Find where the given text appears and provide that cell's center as (X, Y) coordinate. 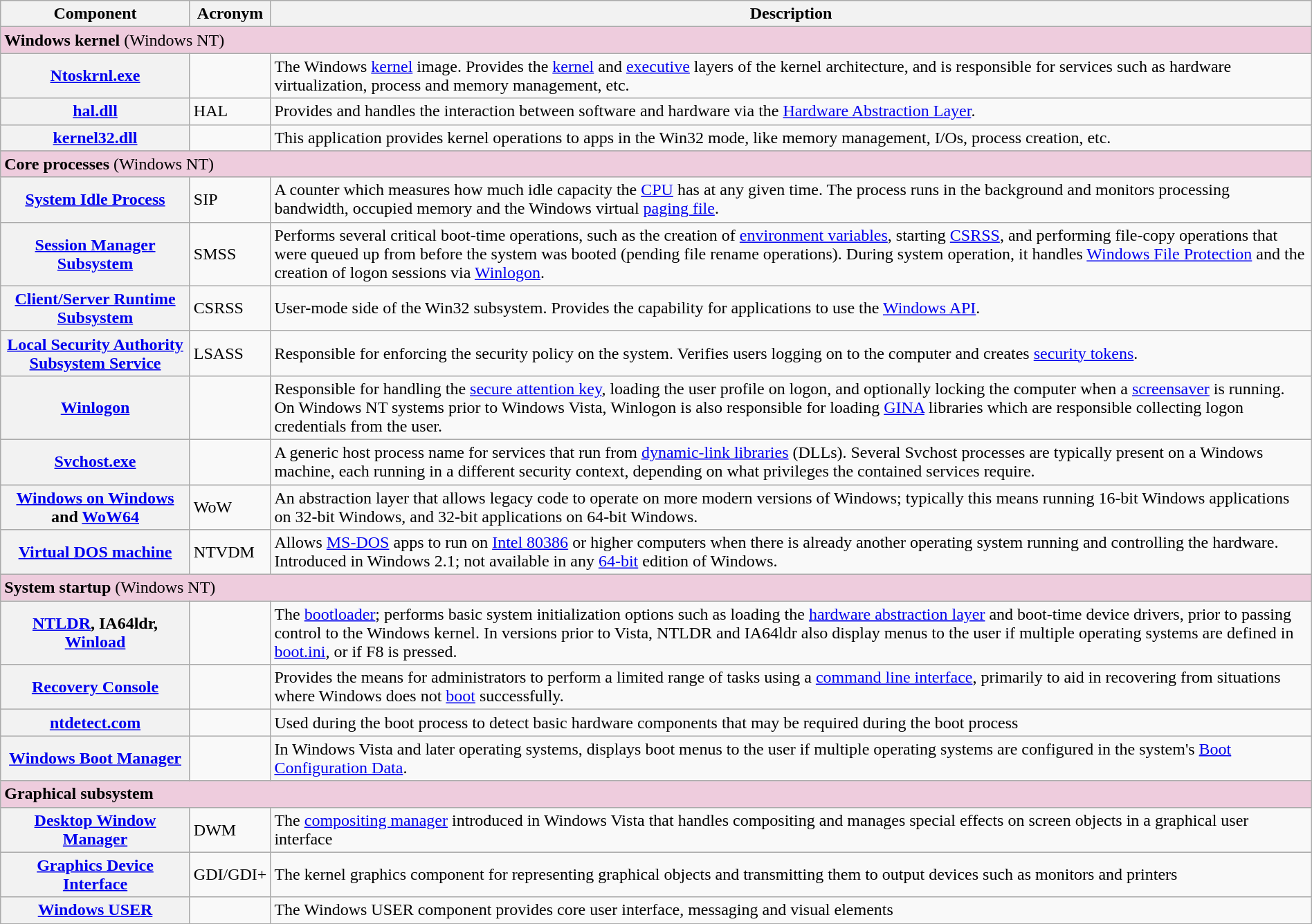
SMSS (230, 254)
CSRSS (230, 308)
Provides and handles the interaction between software and hardware via the Hardware Abstraction Layer. (791, 111)
Session Manager Subsystem (95, 254)
Component (95, 14)
This application provides kernel operations to apps in the Win32 mode, like memory management, I/Os, process creation, etc. (791, 138)
Windows Boot Manager (95, 758)
Windows USER (95, 910)
Graphical subsystem (656, 794)
Winlogon (95, 407)
GDI/GDI+ (230, 874)
Recovery Console (95, 687)
NTVDM (230, 552)
System startup (Windows NT) (656, 588)
Description (791, 14)
NTLDR, IA64ldr, Winload (95, 633)
SIP (230, 199)
Client/Server Runtime Subsystem (95, 308)
Graphics Device Interface (95, 874)
Used during the boot process to detect basic hardware components that may be required during the boot process (791, 723)
Ntoskrnl.exe (95, 76)
Local Security Authority Subsystem Service (95, 353)
The Windows USER component provides core user interface, messaging and visual elements (791, 910)
Windows on Windows and WoW64 (95, 506)
Core processes (Windows NT) (656, 164)
Svchost.exe (95, 462)
hal.dll (95, 111)
Virtual DOS machine (95, 552)
Desktop Window Manager (95, 830)
Responsible for enforcing the security policy on the system. Verifies users logging on to the computer and creates security tokens. (791, 353)
The kernel graphics component for representing graphical objects and transmitting them to output devices such as monitors and printers (791, 874)
ntdetect.com (95, 723)
System Idle Process (95, 199)
HAL (230, 111)
Windows kernel (Windows NT) (656, 40)
LSASS (230, 353)
DWM (230, 830)
User-mode side of the Win32 subsystem. Provides the capability for applications to use the Windows API. (791, 308)
WoW (230, 506)
kernel32.dll (95, 138)
Acronym (230, 14)
